Extract the [x, y] coordinate from the center of the cell holding the provided text.  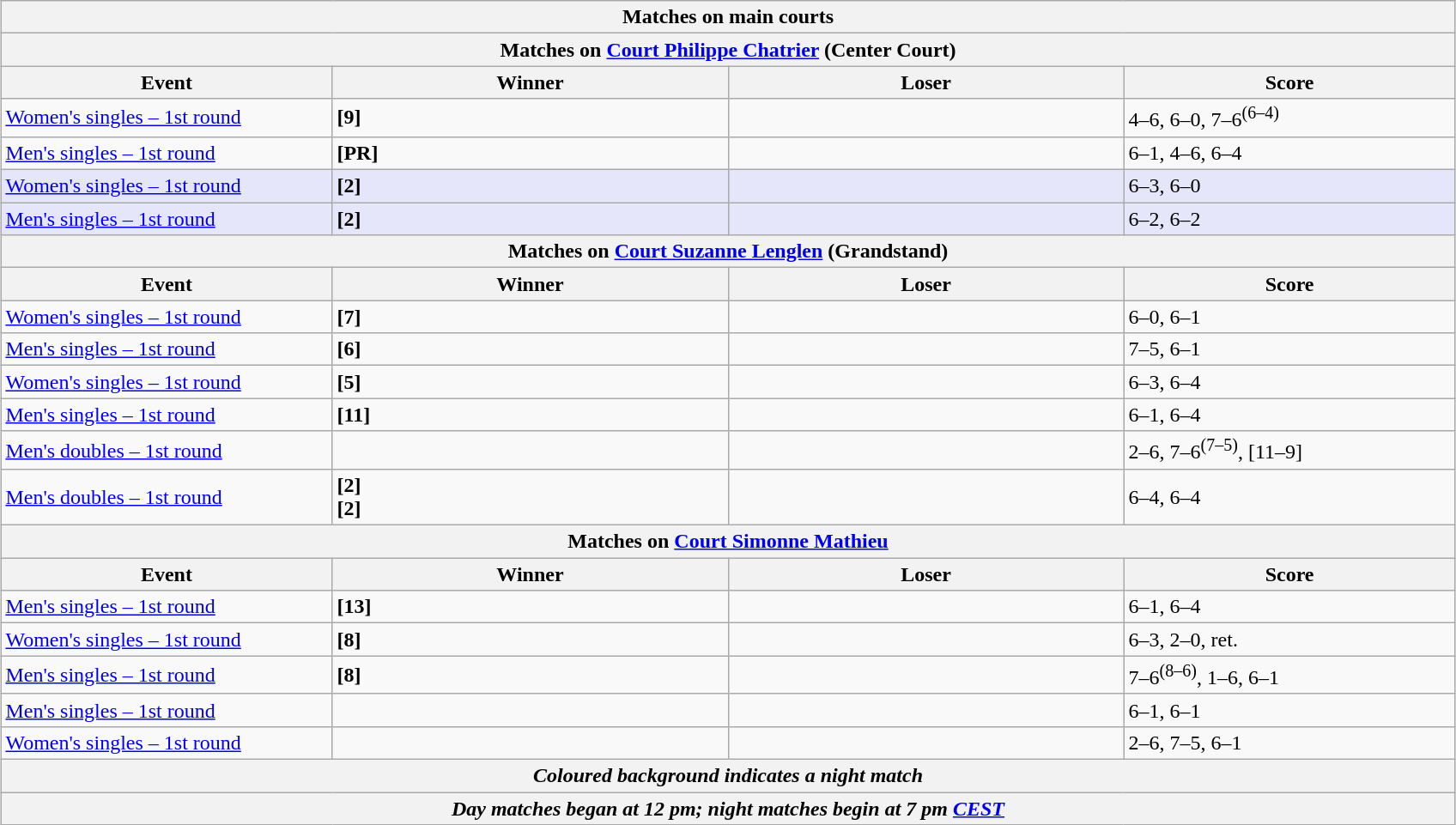
2–6, 7–5, 6–1 [1289, 743]
[13] [531, 607]
[2] [2] [531, 498]
Matches on main courts [728, 17]
[7] [531, 317]
2–6, 7–6(7–5), [11–9] [1289, 450]
6–3, 2–0, ret. [1289, 640]
[11] [531, 415]
[PR] [531, 153]
7–5, 6–1 [1289, 349]
Matches on Court Simonne Mathieu [728, 542]
[6] [531, 349]
6–0, 6–1 [1289, 317]
6–3, 6–4 [1289, 382]
Matches on Court Suzanne Lenglen (Grandstand) [728, 252]
6–1, 6–1 [1289, 710]
4–6, 6–0, 7–6(6–4) [1289, 118]
[9] [531, 118]
6–4, 6–4 [1289, 498]
[5] [531, 382]
6–3, 6–0 [1289, 186]
Coloured background indicates a night match [728, 776]
7–6(8–6), 1–6, 6–1 [1289, 675]
Day matches began at 12 pm; night matches begin at 7 pm CEST [728, 809]
Matches on Court Philippe Chatrier (Center Court) [728, 50]
6–1, 4–6, 6–4 [1289, 153]
6–2, 6–2 [1289, 219]
